Scan for the cell matching the given text and deliver its [X, Y] coordinate at center. 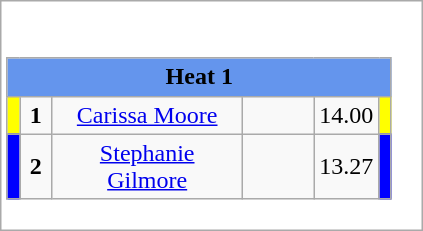
14.00 [346, 115]
Heat 1 1 Carissa Moore 14.00 2 Stephanie Gilmore 13.27 [212, 116]
Heat 1 [199, 77]
13.27 [346, 166]
2 [36, 166]
Stephanie Gilmore [148, 166]
1 [36, 115]
Carissa Moore [148, 115]
